Find where the given text appears and provide that cell's center as (x, y) coordinate. 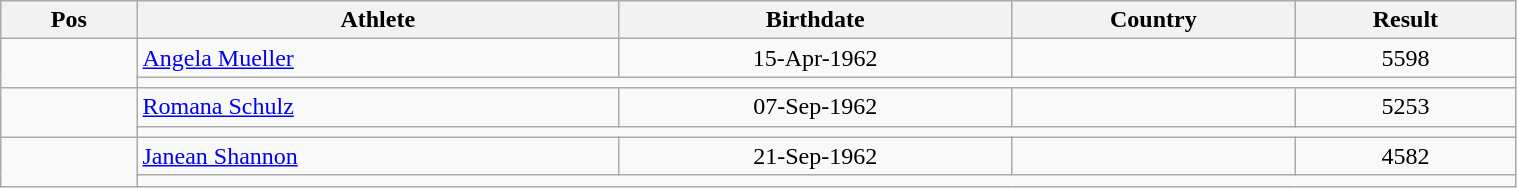
Pos (69, 20)
21-Sep-1962 (816, 156)
Romana Schulz (378, 107)
07-Sep-1962 (816, 107)
4582 (1406, 156)
Country (1154, 20)
Birthdate (816, 20)
5598 (1406, 58)
15-Apr-1962 (816, 58)
Janean Shannon (378, 156)
Angela Mueller (378, 58)
5253 (1406, 107)
Result (1406, 20)
Athlete (378, 20)
